Locate the cell with the specified text and output its [x, y] center coordinate. 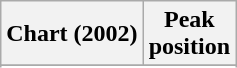
Chart (2002) [72, 34]
Peakposition [189, 34]
